Extract the [x, y] coordinate from the center of the cell holding the provided text.  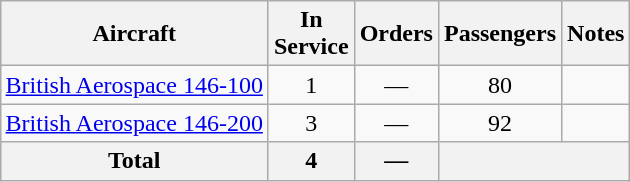
1 [311, 85]
Notes [596, 34]
Aircraft [134, 34]
92 [500, 123]
Passengers [500, 34]
British Aerospace 146-100 [134, 85]
3 [311, 123]
4 [311, 161]
In Service [311, 34]
80 [500, 85]
Orders [396, 34]
British Aerospace 146-200 [134, 123]
Total [134, 161]
